Find where the given text appears and provide that cell's center as [x, y] coordinate. 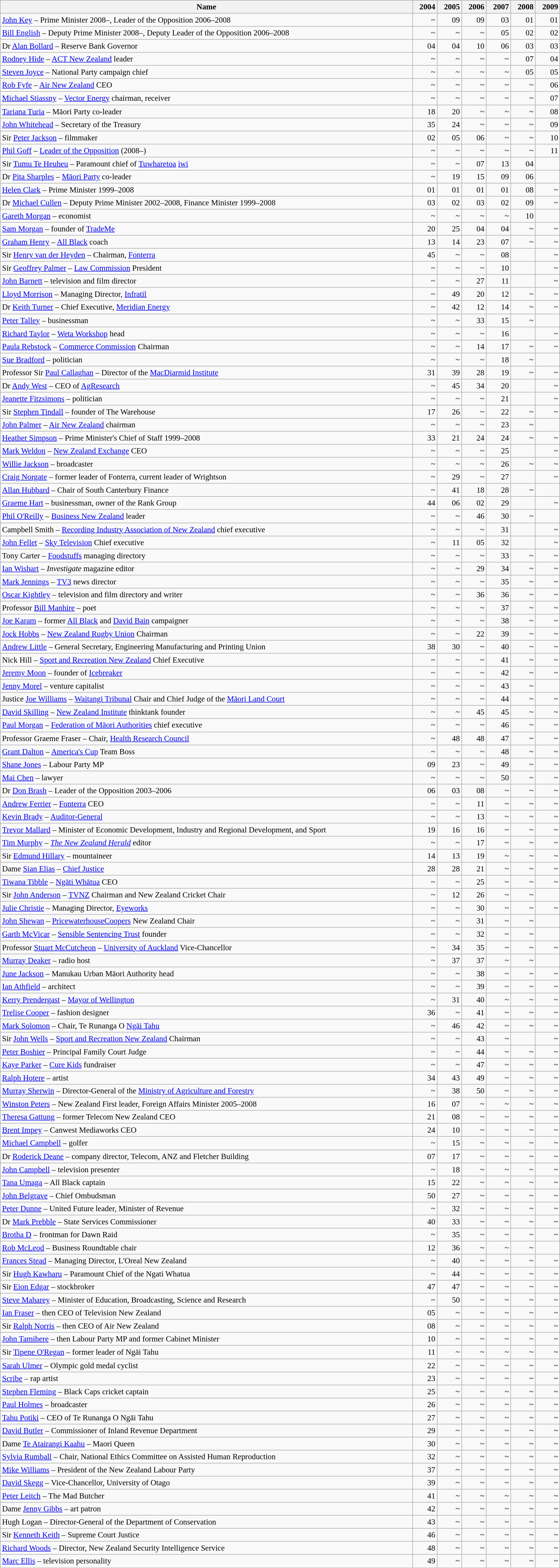
John Tamihere – then Labour Party MP and former Cabinet Minister [206, 1339]
Sir Stephen Tindall – founder of The Warehouse [206, 412]
Professor Bill Manhire – poet [206, 608]
John Barnett – television and film director [206, 281]
Kevin Brady – Auditor-General [206, 817]
Joe Karam – former All Black and David Bain campaigner [206, 621]
Willie Jackson – broadcaster [206, 464]
Gareth Morgan – economist [206, 216]
Paula Rebstock – Commerce Commission Chairman [206, 346]
Dr Roderick Deane – company director, Telecom, ANZ and Fletcher Building [206, 1156]
John Palmer – Air New Zealand chairman [206, 425]
Tariana Turia – Māori Party co-leader [206, 112]
Tahu Potiki – CEO of Te Runanga O Ngāi Tahu [206, 1418]
Ian Wishart – Investigate magazine editor [206, 568]
Richard Woods – Director, New Zealand Security Intelligence Service [206, 1548]
John Belgrave – Chief Ombudsman [206, 1196]
Mark Jennings – TV3 news director [206, 582]
Ian Fraser – then CEO of Television New Zealand [206, 1313]
Hugh Logan – Director-General of the Department of Conservation [206, 1522]
Bill English – Deputy Prime Minister 2008–, Deputy Leader of the Opposition 2006–2008 [206, 33]
2004 [425, 7]
Scribe – rap artist [206, 1378]
Tiwana Tibble – Ngāti Whātua CEO [206, 882]
Sylvia Rumball – Chair, National Ethics Committee on Assisted Human Reproduction [206, 1457]
Murray Deaker – radio host [206, 960]
Dr Mark Prebble – State Services Commissioner [206, 1222]
Mike Williams – President of the New Zealand Labour Party [206, 1470]
Heather Simpson – Prime Minister's Chief of Staff 1999–2008 [206, 438]
Jock Hobbs – New Zealand Rugby Union Chairman [206, 634]
2007 [498, 7]
Sir Hugh Kawharu – Paramount Chief of the Ngati Whatua [206, 1274]
Julie Christie – Managing Director, Eyeworks [206, 908]
2008 [523, 7]
June Jackson – Manukau Urban Māori Authority head [206, 974]
Michael Stiassny – Vector Energy chairman, receiver [206, 98]
John Key – Prime Minister 2008–, Leader of the Opposition 2006–2008 [206, 20]
Dr Keith Turner – Chief Executive, Meridian Energy [206, 307]
Tony Carter – Foodstuffs managing directory [206, 556]
Dame Jenny Gibbs – art patron [206, 1509]
Phil Goff – Leader of the Opposition (2008–) [206, 150]
Phil O'Reilly – Business New Zealand leader [206, 516]
Richard Taylor – Weta Workshop head [206, 334]
Trevor Mallard – Minister of Economic Development, Industry and Regional Development, and Sport [206, 830]
Paul Holmes – broadcaster [206, 1404]
Jeanette Fitzsimons – politician [206, 399]
Ralph Hotere – artist [206, 1078]
Craig Norgate – former leader of Fonterra, current leader of Wrightson [206, 477]
Professor Sir Paul Callaghan – Director of the MacDiarmid Institute [206, 373]
Rob McLeod – Business Roundtable chair [206, 1248]
David Skegg – Vice-Chancellor, University of Otago [206, 1483]
Mark Weldon – New Zealand Exchange CEO [206, 451]
Lloyd Morrison – Managing Director, Infratil [206, 294]
Professor Stuart McCutcheon – University of Auckland Vice-Chancellor [206, 947]
Dame Sian Elias – Chief Justice [206, 869]
Steve Maharey – Minister of Education, Broadcasting, Science and Research [206, 1300]
Stephen Fleming – Black Caps cricket captain [206, 1392]
Sam Morgan – founder of TradeMe [206, 229]
Dr Andy West – CEO of AgResearch [206, 386]
John Whitehead – Secretary of the Treasury [206, 124]
Sir Henry van der Heyden – Chairman, Fonterra [206, 255]
Jenny Morel – venture capitalist [206, 686]
Dr Michael Cullen – Deputy Prime Minister 2002–2008, Finance Minister 1999–2008 [206, 203]
Michael Campbell – golfer [206, 1143]
Murray Sherwin – Director-General of the Ministry of Agriculture and Forestry [206, 1091]
Rodney Hide – ACT New Zealand leader [206, 59]
John Shewan – PricewaterhouseCoopers New Zealand Chair [206, 921]
Sue Bradford – politician [206, 360]
Tim Murphy – The New Zealand Herald editor [206, 843]
Kerry Prendergast – Mayor of Wellington [206, 1000]
Professor Graeme Fraser – Chair, Health Research Council [206, 738]
Sir Tipene O'Regan – former leader of Ngāi Tahu [206, 1352]
John Campbell – television presenter [206, 1169]
Name [206, 7]
Brent Impey – Canwest Mediaworks CEO [206, 1130]
Peter Talley – businessman [206, 320]
Sir Geoffrey Palmer – Law Commission President [206, 268]
David Skilling – New Zealand Institute thinktank founder [206, 712]
Winston Peters – New Zealand First leader, Foreign Affairs Minister 2005–2008 [206, 1104]
Graeme Hart – businessman, owner of the Rank Group [206, 503]
Sir Eion Edgar – stockbroker [206, 1287]
Andrew Ferrier – Fonterra CEO [206, 804]
Peter Boshier – Principal Family Court Judge [206, 1052]
Brotha D – frontman for Dawn Raid [206, 1235]
Frances Stead – Managing Director, L'Oreal New Zealand [206, 1261]
Sir Tumu Te Heuheu – Paramount chief of Tuwharetoa iwi [206, 164]
Dr Alan Bollard – Reserve Bank Governor [206, 46]
Shane Jones – Labour Party MP [206, 764]
David Butler – Commissioner of Inland Revenue Department [206, 1431]
Sir Kenneth Keith – Supreme Court Justice [206, 1535]
Sir John Wells – Sport and Recreation New Zealand Chairman [206, 1039]
John Fellet – Sky Television Chief executive [206, 542]
Ian Athfield – architect [206, 986]
Dr Pita Sharples – Māori Party co-leader [206, 177]
Peter Leitch – The Mad Butcher [206, 1496]
Sir John Anderson – TVNZ Chairman and New Zealand Cricket Chair [206, 895]
Jeremy Moon – founder of Icebreaker [206, 673]
Tana Umaga – All Black captain [206, 1182]
Campbell Smith – Recording Industry Association of New Zealand chief executive [206, 529]
Rob Fyfe – Air New Zealand CEO [206, 85]
Dame Te Atairangi Kaahu – Maori Queen [206, 1444]
Sir Ralph Norris – then CEO of Air New Zealand [206, 1326]
Mark Solomon – Chair, Te Runanga O Ngāi Tahu [206, 1026]
Kaye Parker – Cure Kids fundraiser [206, 1065]
Sir Edmund Hillary – mountaineer [206, 856]
Justice Joe Williams – Waitangi Tribunal Chair and Chief Judge of the Māori Land Court [206, 699]
Sir Peter Jackson – filmmaker [206, 138]
Steven Joyce – National Party campaign chief [206, 72]
Paul Morgan – Federation of Māori Authorities chief executive [206, 725]
Sarah Ulmer – Olympic gold medal cyclist [206, 1365]
Andrew Little – General Secretary, Engineering Manufacturing and Printing Union [206, 647]
Dr Don Brash – Leader of the Opposition 2003–2006 [206, 791]
Allan Hubbard – Chair of South Canterbury Finance [206, 490]
2005 [449, 7]
Theresa Gattung – former Telecom New Zealand CEO [206, 1117]
Marc Ellis – television personality [206, 1561]
Trelise Cooper – fashion designer [206, 1013]
2006 [474, 7]
Oscar Kightley – television and film directory and writer [206, 595]
Garth McVicar – Sensible Sentencing Trust founder [206, 934]
Nick Hill – Sport and Recreation New Zealand Chief Executive [206, 660]
Helen Clark – Prime Minister 1999–2008 [206, 190]
Peter Dunne – United Future leader, Minister of Revenue [206, 1209]
2009 [548, 7]
Mai Chen – lawyer [206, 778]
Grant Dalton – America's Cup Team Boss [206, 752]
Graham Henry – All Black coach [206, 242]
